Determine the [X, Y] coordinate at the center of the cell enclosing the given text.  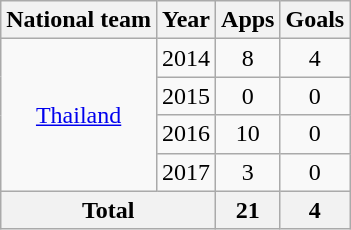
2017 [186, 172]
2014 [186, 58]
21 [248, 210]
National team [79, 20]
10 [248, 134]
Goals [315, 20]
3 [248, 172]
8 [248, 58]
2015 [186, 96]
Apps [248, 20]
Thailand [79, 115]
2016 [186, 134]
Year [186, 20]
Total [108, 210]
